Extract the [x, y] coordinate from the center of the cell holding the provided text.  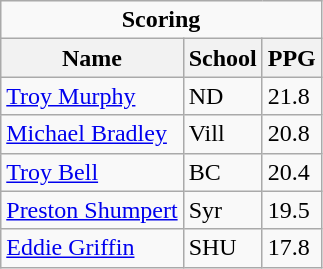
20.8 [292, 134]
ND [222, 96]
Syr [222, 210]
Name [92, 58]
Preston Shumpert [92, 210]
Michael Bradley [92, 134]
Vill [222, 134]
19.5 [292, 210]
PPG [292, 58]
Scoring [162, 20]
Eddie Griffin [92, 248]
17.8 [292, 248]
21.8 [292, 96]
SHU [222, 248]
20.4 [292, 172]
School [222, 58]
Troy Bell [92, 172]
Troy Murphy [92, 96]
BC [222, 172]
